Find where the given text appears and provide that cell's center as (x, y) coordinate. 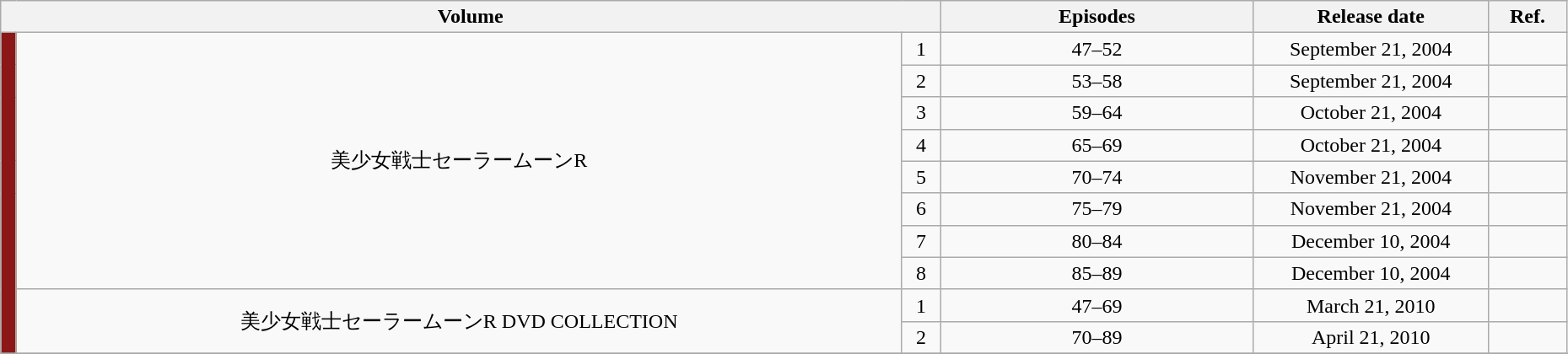
70–89 (1097, 337)
5 (921, 177)
65–69 (1097, 145)
53–58 (1097, 81)
美少女戦士セーラームーンR (459, 161)
3 (921, 113)
美少女戦士セーラームーンR DVD COLLECTION (459, 321)
70–74 (1097, 177)
March 21, 2010 (1371, 305)
7 (921, 241)
April 21, 2010 (1371, 337)
80–84 (1097, 241)
8 (921, 273)
Volume (471, 17)
Release date (1371, 17)
47–69 (1097, 305)
85–89 (1097, 273)
6 (921, 209)
75–79 (1097, 209)
59–64 (1097, 113)
4 (921, 145)
Ref. (1528, 17)
Episodes (1097, 17)
47–52 (1097, 49)
